Provide the (x, y) coordinate of the cell's center where the given text is located.  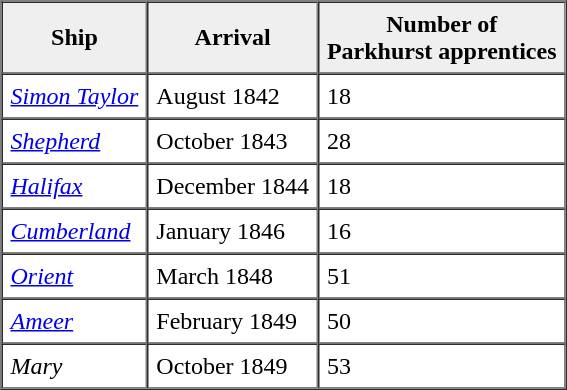
51 (442, 276)
February 1849 (232, 320)
Simon Taylor (75, 96)
28 (442, 140)
December 1844 (232, 186)
16 (442, 230)
Number ofParkhurst apprentices (442, 38)
50 (442, 320)
October 1849 (232, 366)
August 1842 (232, 96)
March 1848 (232, 276)
Cumberland (75, 230)
Ship (75, 38)
Mary (75, 366)
Halifax (75, 186)
October 1843 (232, 140)
January 1846 (232, 230)
53 (442, 366)
Arrival (232, 38)
Orient (75, 276)
Ameer (75, 320)
Shepherd (75, 140)
